Find where the given text appears and provide that cell's center as [X, Y] coordinate. 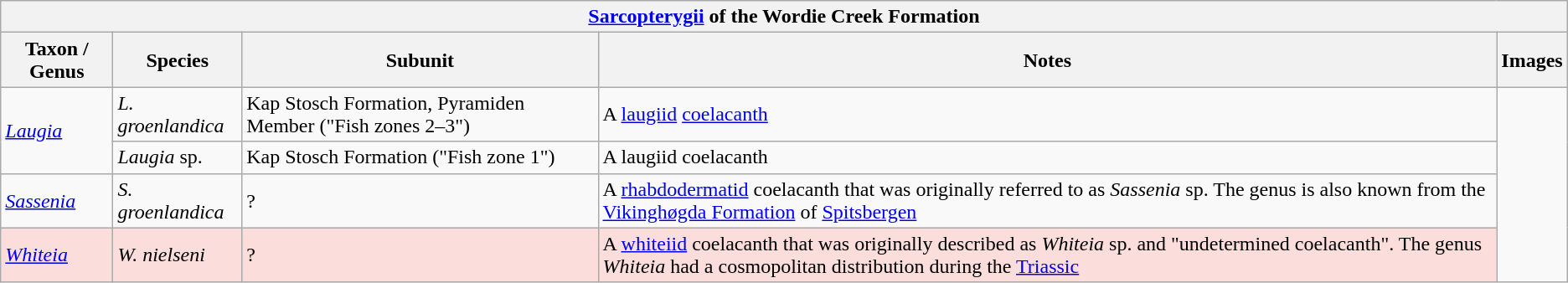
Laugia [57, 131]
Whiteia [57, 255]
Kap Stosch Formation ("Fish zone 1") [420, 157]
L. groenlandica [178, 114]
Taxon / Genus [57, 60]
S. groenlandica [178, 201]
Kap Stosch Formation, Pyramiden Member ("Fish zones 2–3") [420, 114]
W. nielseni [178, 255]
Subunit [420, 60]
Sarcopterygii of the Wordie Creek Formation [784, 17]
Notes [1047, 60]
Images [1532, 60]
A rhabdodermatid coelacanth that was originally referred to as Sassenia sp. The genus is also known from the Vikinghøgda Formation of Spitsbergen [1047, 201]
Laugia sp. [178, 157]
Species [178, 60]
Sassenia [57, 201]
